For the text-containing cell, return its midpoint in [x, y] coordinate format. 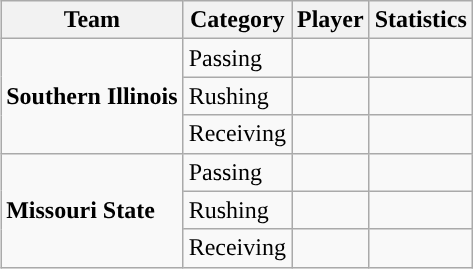
Statistics [420, 20]
Category [237, 20]
Southern Illinois [92, 96]
Team [92, 20]
Player [331, 20]
Missouri State [92, 210]
